Return (X, Y) of the center of cell containing provided text 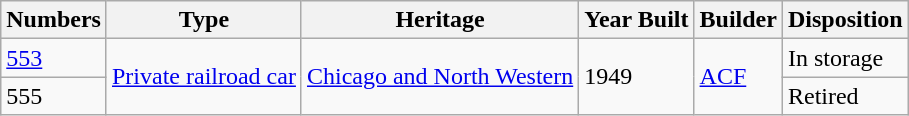
Builder (738, 20)
1949 (636, 77)
Private railroad car (204, 77)
In storage (845, 58)
Retired (845, 96)
553 (54, 58)
Numbers (54, 20)
Heritage (440, 20)
Disposition (845, 20)
555 (54, 96)
Type (204, 20)
ACF (738, 77)
Chicago and North Western (440, 77)
Year Built (636, 20)
